Locate the cell with the specified text and output its (X, Y) center coordinate. 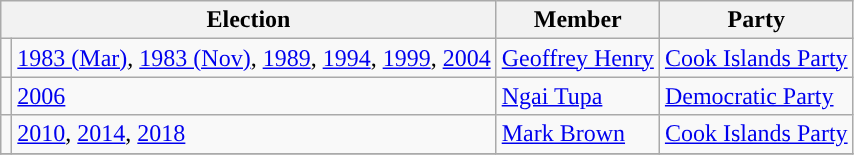
Geoffrey Henry (578, 58)
2006 (254, 96)
Ngai Tupa (578, 96)
2010, 2014, 2018 (254, 134)
Party (756, 20)
1983 (Mar), 1983 (Nov), 1989, 1994, 1999, 2004 (254, 58)
Member (578, 20)
Mark Brown (578, 134)
Election (248, 20)
Democratic Party (756, 96)
